Locate the cell with the specified text and output its (x, y) center coordinate. 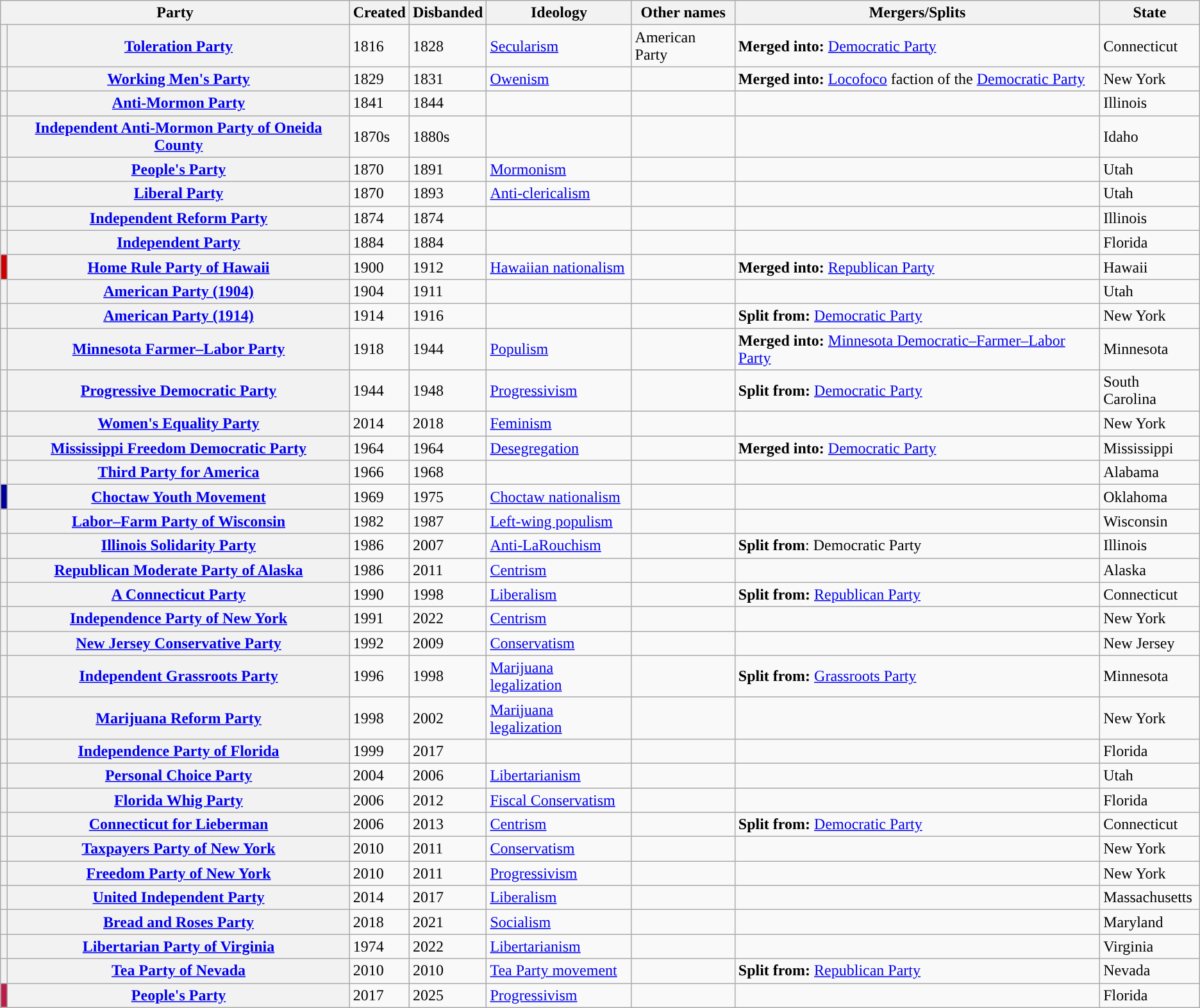
Mergers/Splits (917, 13)
1982 (379, 521)
Taxpayers Party of New York (178, 849)
Idaho (1150, 136)
1912 (447, 267)
Working Men's Party (178, 79)
Bread and Roses Party (178, 922)
2025 (447, 995)
1968 (447, 473)
1904 (379, 291)
1841 (379, 103)
Independent Party (178, 242)
Alabama (1150, 473)
1969 (379, 497)
Independence Party of New York (178, 619)
Anti-clericalism (559, 194)
Tea Party of Nevada (178, 971)
Socialism (559, 922)
Tea Party movement (559, 971)
Disbanded (447, 13)
1891 (447, 169)
Mississippi Freedom Democratic Party (178, 448)
Choctaw Youth Movement (178, 497)
Nevada (1150, 971)
American Party (683, 46)
Anti-LaRouchism (559, 546)
United Independent Party (178, 898)
Oklahoma (1150, 497)
Hawaii (1150, 267)
Labor–Farm Party of Wisconsin (178, 521)
Party (175, 13)
Merged into: Republican Party (917, 267)
Toleration Party (178, 46)
Other names (683, 13)
Independent Anti-Mormon Party of Oneida County (178, 136)
1828 (447, 46)
Owenism (559, 79)
1870s (379, 136)
2013 (447, 825)
Hawaiian nationalism (559, 267)
Created (379, 13)
1844 (447, 103)
Left-wing populism (559, 521)
American Party (1914) (178, 315)
Florida Whig Party (178, 800)
Alaska (1150, 570)
Freedom Party of New York (178, 873)
Home Rule Party of Hawaii (178, 267)
Feminism (559, 424)
New Jersey (1150, 643)
1974 (379, 946)
Libertarian Party of Virginia (178, 946)
Independent Reform Party (178, 218)
1829 (379, 79)
Wisconsin (1150, 521)
1900 (379, 267)
Independence Party of Florida (178, 751)
Massachusetts (1150, 898)
Secularism (559, 46)
1999 (379, 751)
Maryland (1150, 922)
2004 (379, 775)
American Party (1904) (178, 291)
1996 (379, 676)
New Jersey Conservative Party (178, 643)
1916 (447, 315)
Split from: Grassroots Party (917, 676)
2012 (447, 800)
Ideology (559, 13)
Connecticut for Lieberman (178, 825)
1948 (447, 391)
2021 (447, 922)
Desegregation (559, 448)
South Carolina (1150, 391)
2009 (447, 643)
1990 (379, 594)
1987 (447, 521)
2007 (447, 546)
Mississippi (1150, 448)
1911 (447, 291)
Progressive Democratic Party (178, 391)
Fiscal Conservatism (559, 800)
2002 (447, 718)
1992 (379, 643)
Personal Choice Party (178, 775)
1918 (379, 349)
State (1150, 13)
Independent Grassroots Party (178, 676)
1914 (379, 315)
Merged into: Minnesota Democratic–Farmer–Labor Party (917, 349)
Republican Moderate Party of Alaska (178, 570)
Merged into: Locofoco faction of the Democratic Party (917, 79)
Women's Equality Party (178, 424)
Liberal Party (178, 194)
Choctaw nationalism (559, 497)
1966 (379, 473)
A Connecticut Party (178, 594)
1880s (447, 136)
1991 (379, 619)
Marijuana Reform Party (178, 718)
1831 (447, 79)
1975 (447, 497)
Anti-Mormon Party (178, 103)
Minnesota Farmer–Labor Party (178, 349)
Populism (559, 349)
Mormonism (559, 169)
Third Party for America (178, 473)
Virginia (1150, 946)
Illinois Solidarity Party (178, 546)
1816 (379, 46)
1893 (447, 194)
